Identify which cell holds the provided text, then report its (X, Y) central coordinate. 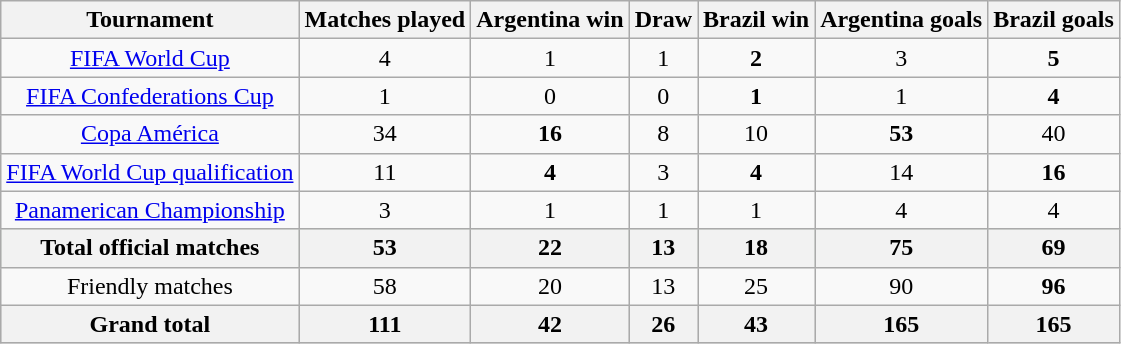
42 (550, 324)
8 (663, 134)
96 (1054, 286)
14 (902, 172)
Matches played (385, 20)
2 (756, 58)
26 (663, 324)
58 (385, 286)
Friendly matches (150, 286)
20 (550, 286)
FIFA Confederations Cup (150, 96)
Grand total (150, 324)
5 (1054, 58)
43 (756, 324)
34 (385, 134)
Argentina goals (902, 20)
75 (902, 248)
FIFA World Cup (150, 58)
22 (550, 248)
Tournament (150, 20)
Total official matches (150, 248)
11 (385, 172)
Argentina win (550, 20)
Brazil goals (1054, 20)
69 (1054, 248)
90 (902, 286)
Panamerican Championship (150, 210)
25 (756, 286)
111 (385, 324)
Draw (663, 20)
40 (1054, 134)
18 (756, 248)
FIFA World Cup qualification (150, 172)
Brazil win (756, 20)
Copa América (150, 134)
10 (756, 134)
